Scan for the cell matching the given text and deliver its [x, y] coordinate at center. 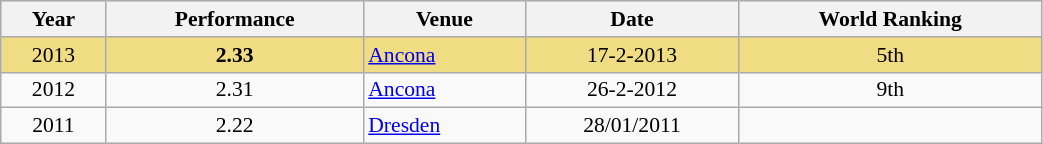
2012 [54, 90]
2011 [54, 126]
Year [54, 19]
Dresden [444, 126]
17-2-2013 [632, 55]
2.31 [234, 90]
9th [890, 90]
2.33 [234, 55]
28/01/2011 [632, 126]
Performance [234, 19]
5th [890, 55]
Venue [444, 19]
2013 [54, 55]
26-2-2012 [632, 90]
World Ranking [890, 19]
Date [632, 19]
2.22 [234, 126]
